Return [x, y] of the center of cell containing provided text 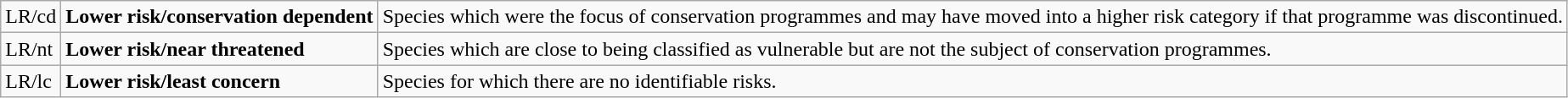
Species which were the focus of conservation programmes and may have moved into a higher risk category if that programme was discontinued. [973, 17]
LR/lc [31, 81]
Lower risk/near threatened [219, 49]
Lower risk/least concern [219, 81]
Species which are close to being classified as vulnerable but are not the subject of conservation programmes. [973, 49]
LR/nt [31, 49]
Lower risk/conservation dependent [219, 17]
LR/cd [31, 17]
Species for which there are no identifiable risks. [973, 81]
